Locate the cell with the specified text and output its [X, Y] center coordinate. 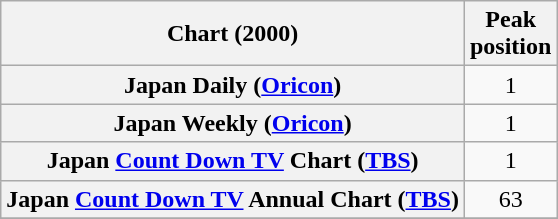
63 [510, 199]
Japan Daily (Oricon) [233, 85]
Japan Weekly (Oricon) [233, 123]
Chart (2000) [233, 34]
Peakposition [510, 34]
Japan Count Down TV Chart (TBS) [233, 161]
Japan Count Down TV Annual Chart (TBS) [233, 199]
